Capture the cell that displays the provided text and extract its (X, Y) central coordinate. 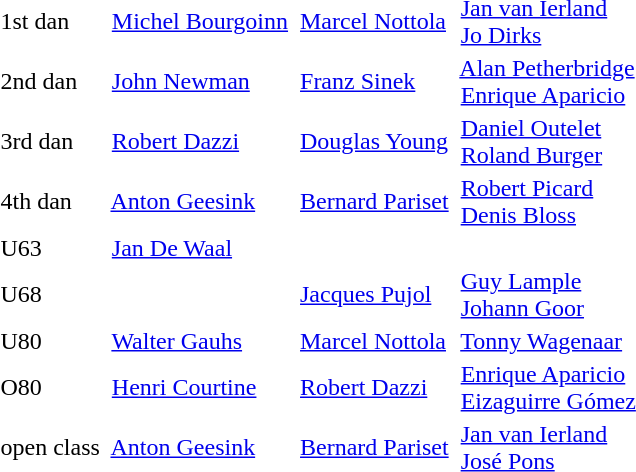
Marcel Nottola (372, 341)
John Newman (196, 82)
Walter Gauhs (196, 341)
Franz Sinek (372, 82)
Anton Geesink (196, 202)
Henri Courtine (196, 388)
Jacques Pujol (372, 294)
Bernard Pariset (372, 202)
Jan De Waal (196, 248)
Douglas Young (372, 142)
